Capture the cell that displays the provided text and extract its (x, y) central coordinate. 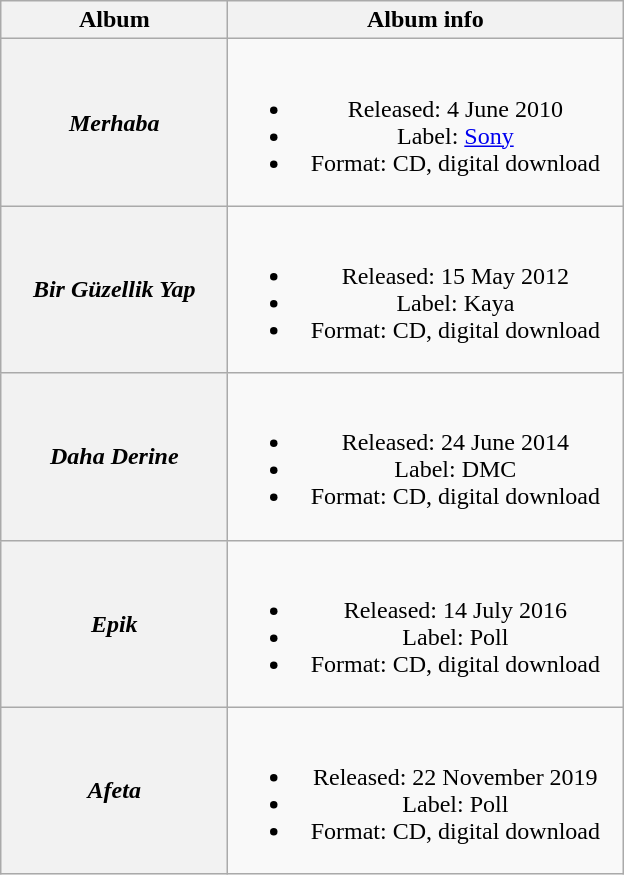
Released: 4 June 2010Label: SonyFormat: CD, digital download (426, 122)
Album info (426, 20)
Merhaba (114, 122)
Released: 22 November 2019Label: PollFormat: CD, digital download (426, 790)
Released: 24 June 2014Label: DMCFormat: CD, digital download (426, 456)
Daha Derine (114, 456)
Afeta (114, 790)
Bir Güzellik Yap (114, 290)
Epik (114, 624)
Released: 15 May 2012Label: KayaFormat: CD, digital download (426, 290)
Released: 14 July 2016Label: PollFormat: CD, digital download (426, 624)
Album (114, 20)
